Provide the [X, Y] coordinate of the cell's center where the given text is located.  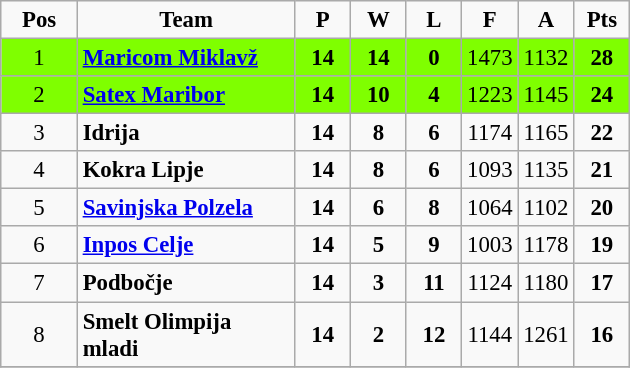
19 [602, 245]
1223 [490, 95]
21 [602, 170]
Satex Maribor [186, 95]
Pos [40, 20]
22 [602, 133]
Team [186, 20]
1064 [490, 208]
Kokra Lipje [186, 170]
7 [40, 283]
11 [434, 283]
16 [602, 334]
1 [40, 58]
A [546, 20]
9 [434, 245]
P [323, 20]
1102 [546, 208]
24 [602, 95]
W [379, 20]
Maricom Miklavž [186, 58]
1093 [490, 170]
1261 [546, 334]
1180 [546, 283]
1145 [546, 95]
1132 [546, 58]
1174 [490, 133]
L [434, 20]
12 [434, 334]
Inpos Celje [186, 245]
1144 [490, 334]
10 [379, 95]
17 [602, 283]
Smelt Olimpija mladi [186, 334]
Pts [602, 20]
Idrija [186, 133]
1473 [490, 58]
1178 [546, 245]
1124 [490, 283]
0 [434, 58]
Podbočje [186, 283]
28 [602, 58]
1165 [546, 133]
20 [602, 208]
1135 [546, 170]
Savinjska Polzela [186, 208]
F [490, 20]
1003 [490, 245]
